Detect which cell encompasses the target text, then output its [X, Y] center coordinate. 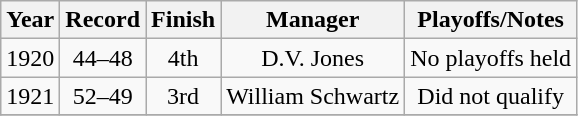
No playoffs held [491, 58]
Did not qualify [491, 96]
44–48 [103, 58]
1920 [30, 58]
D.V. Jones [313, 58]
Record [103, 20]
William Schwartz [313, 96]
4th [184, 58]
Finish [184, 20]
3rd [184, 96]
1921 [30, 96]
52–49 [103, 96]
Year [30, 20]
Manager [313, 20]
Playoffs/Notes [491, 20]
